Capture the cell that displays the provided text and extract its [X, Y] central coordinate. 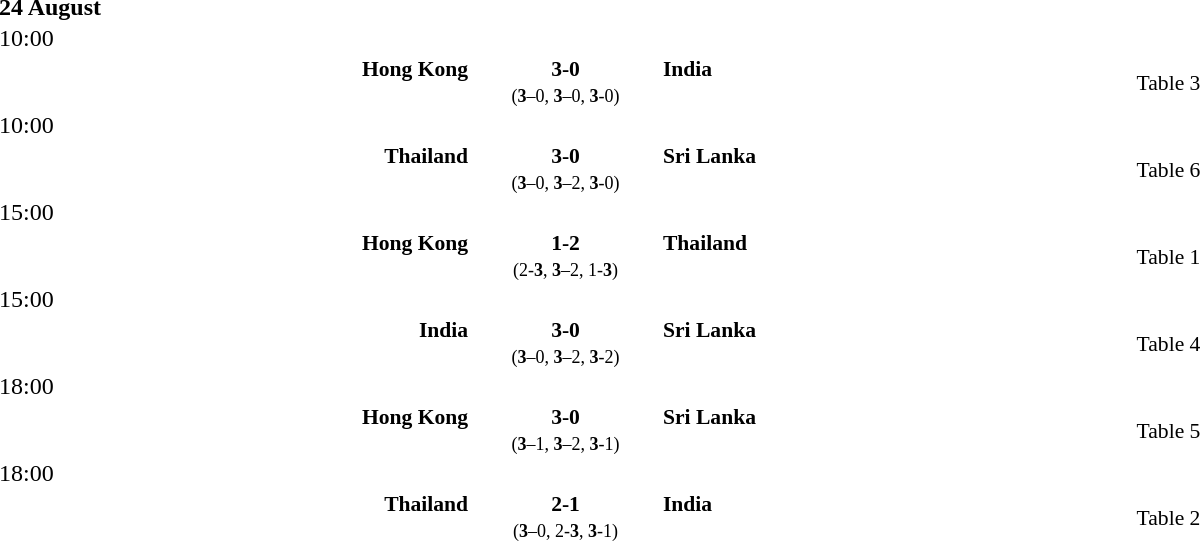
Thailand [897, 256]
3-0 (3–0, 3–2, 3-0) [566, 169]
3-0 (3–0, 3–2, 3-2) [566, 343]
1-2 (2-3, 3–2, 1-3) [566, 256]
3-0 (3–0, 3–0, 3-0) [566, 82]
3-0 (3–1, 3–2, 3-1) [566, 430]
India [897, 82]
